Provide the (X, Y) coordinate of the cell's center where the given text is located.  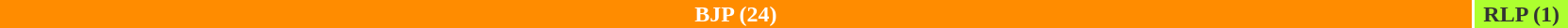
BJP (24) (736, 14)
